Provide the (X, Y) coordinate of the cell's center where the given text is located.  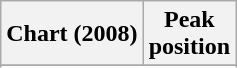
Peakposition (189, 34)
Chart (2008) (72, 34)
